For the text-containing cell, return its midpoint in (X, Y) coordinate format. 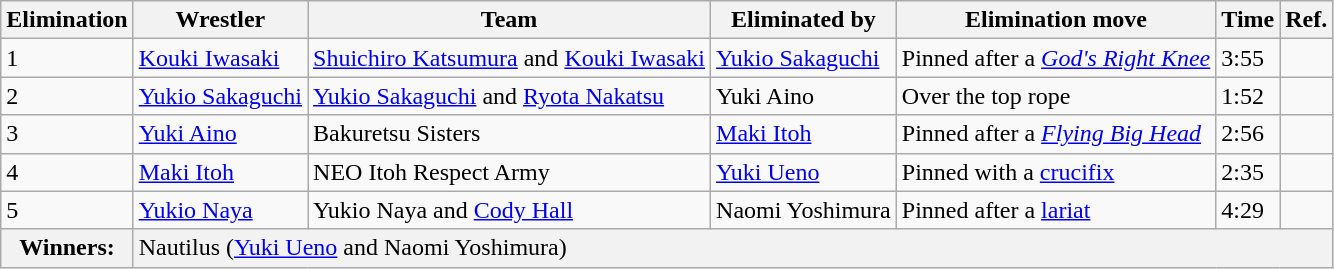
4:29 (1248, 210)
Nautilus (Yuki Ueno and Naomi Yoshimura) (733, 248)
Pinned after a lariat (1056, 210)
4 (67, 172)
Shuichiro Katsumura and Kouki Iwasaki (510, 58)
3 (67, 134)
Bakuretsu Sisters (510, 134)
2 (67, 96)
2:56 (1248, 134)
Yukio Sakaguchi and Ryota Nakatsu (510, 96)
3:55 (1248, 58)
Pinned with a crucifix (1056, 172)
1 (67, 58)
Time (1248, 20)
Over the top rope (1056, 96)
Pinned after a Flying Big Head (1056, 134)
Kouki Iwasaki (220, 58)
Yuki Ueno (804, 172)
1:52 (1248, 96)
Ref. (1306, 20)
Winners: (67, 248)
Eliminated by (804, 20)
Naomi Yoshimura (804, 210)
Yukio Naya (220, 210)
Yukio Naya and Cody Hall (510, 210)
Team (510, 20)
2:35 (1248, 172)
Pinned after a God's Right Knee (1056, 58)
NEO Itoh Respect Army (510, 172)
Elimination move (1056, 20)
Wrestler (220, 20)
5 (67, 210)
Elimination (67, 20)
